Return the (x, y) coordinate for the center point of the cell that contains the specified text.  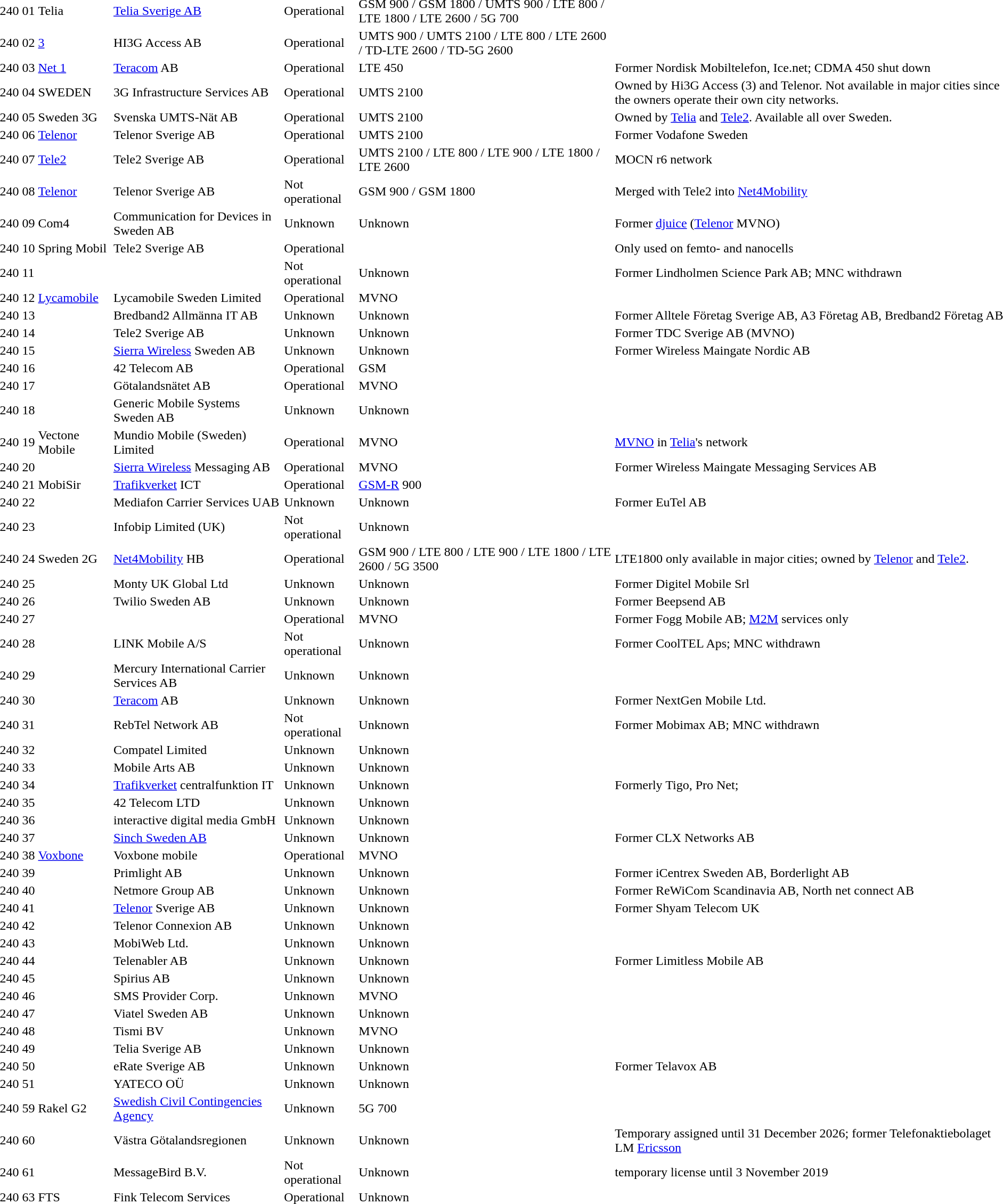
GSM 900 / LTE 800 / LTE 900 / LTE 1800 / LTE 2600 / 5G 3500 (485, 559)
Trafikverket centralfunktion IT (197, 785)
43 (29, 943)
30 (29, 700)
39 (29, 873)
19 (29, 442)
Mundio Mobile (Sweden) Limited (197, 442)
Voxbone (75, 855)
37 (29, 838)
LTE 450 (485, 68)
02 (29, 43)
MobiWeb Ltd. (197, 943)
44 (29, 961)
40 (29, 890)
Västra Götalandsregionen (197, 1141)
Telenabler AB (197, 961)
Viatel Sweden AB (197, 1013)
Telia Sverige AB (197, 1049)
Swedish Civil Contingencies Agency (197, 1109)
41 (29, 908)
5G 700 (485, 1109)
22 (29, 502)
Mobile Arts AB (197, 767)
26 (29, 601)
Compatel Limited (197, 750)
28 (29, 643)
Mercury International Carrier Services AB (197, 675)
Trafikverket ICT (197, 485)
29 (29, 675)
Sinch Sweden AB (197, 838)
Infobip Limited (UK) (197, 527)
10 (29, 248)
21 (29, 485)
14 (29, 333)
42 Telecom LTD (197, 802)
08 (29, 192)
Sweden 2G (75, 559)
36 (29, 820)
Lycamobile (75, 298)
59 (29, 1109)
45 (29, 978)
eRate Sverige AB (197, 1066)
42 (29, 925)
Tismi BV (197, 1031)
07 (29, 160)
31 (29, 725)
32 (29, 750)
Primlight AB (197, 873)
Mediafon Carrier Services UAB (197, 502)
15 (29, 350)
GSM (485, 368)
16 (29, 368)
Vectone Mobile (75, 442)
UMTS 900 / UMTS 2100 / LTE 800 / LTE 2600 / TD-LTE 2600 / TD-5G 2600 (485, 43)
Lycamobile Sweden Limited (197, 298)
11 (29, 273)
Sweden 3G (75, 117)
49 (29, 1049)
Netmore Group AB (197, 890)
48 (29, 1031)
60 (29, 1141)
Rakel G2 (75, 1109)
SWEDEN (75, 93)
SMS Provider Corp. (197, 996)
47 (29, 1013)
42 Telecom AB (197, 368)
Svenska UMTS-Nät AB (197, 117)
Telenor Connexion AB (197, 925)
Generic Mobile Systems Sweden AB (197, 410)
51 (29, 1084)
04 (29, 93)
06 (29, 135)
HI3G Access AB (197, 43)
MessageBird B.V. (197, 1173)
24 (29, 559)
RebTel Network AB (197, 725)
Sierra Wireless Messaging AB (197, 467)
LINK Mobile A/S (197, 643)
18 (29, 410)
23 (29, 527)
Net4Mobility HB (197, 559)
03 (29, 68)
13 (29, 315)
Bredband2 Allmänna IT AB (197, 315)
Net 1 (75, 68)
Götalandsnätet AB (197, 386)
MobiSir (75, 485)
Communication for Devices in Sweden AB (197, 224)
GSM-R 900 (485, 485)
Tele2 (75, 160)
25 (29, 584)
3G Infrastructure Services AB (197, 93)
Twilio Sweden AB (197, 601)
50 (29, 1066)
33 (29, 767)
12 (29, 298)
interactive digital media GmbH (197, 820)
34 (29, 785)
GSM 900 / GSM 1800 (485, 192)
YATECO OÜ (197, 1084)
Com4 (75, 224)
05 (29, 117)
3 (75, 43)
Spring Mobil (75, 248)
20 (29, 467)
09 (29, 224)
61 (29, 1173)
UMTS 2100 / LTE 800 / LTE 900 / LTE 1800 / LTE 2600 (485, 160)
35 (29, 802)
17 (29, 386)
Spirius AB (197, 978)
Voxbone mobile (197, 855)
46 (29, 996)
27 (29, 619)
Sierra Wireless Sweden AB (197, 350)
Monty UK Global Ltd (197, 584)
38 (29, 855)
